Output the (X, Y) coordinate of the center of the cell containing the given text.  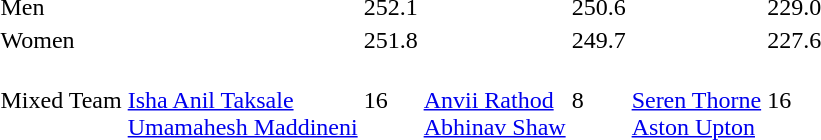
249.7 (598, 40)
251.8 (390, 40)
